Identify which cell holds the provided text, then report its (X, Y) central coordinate. 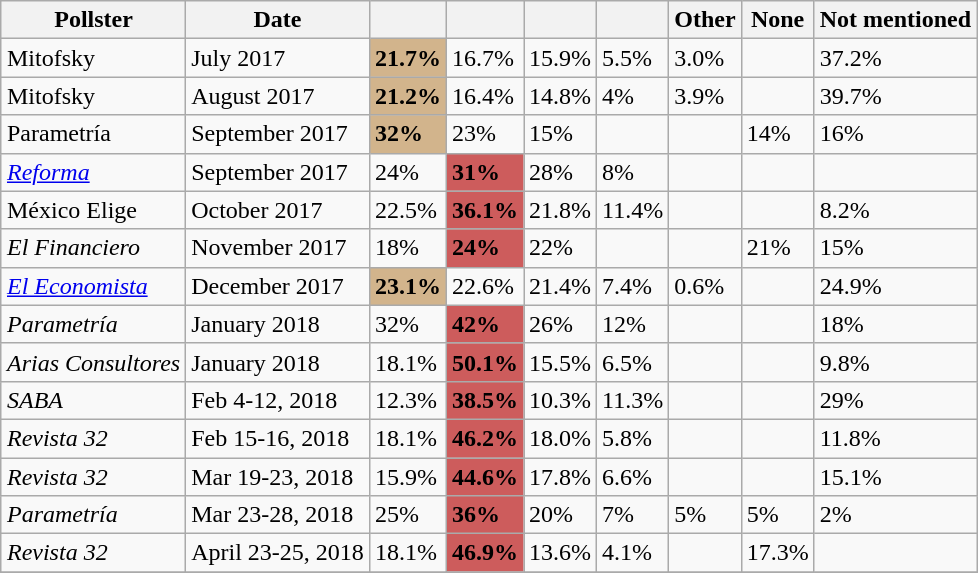
17.3% (778, 553)
14% (778, 134)
3.0% (705, 58)
6.6% (633, 477)
4.1% (633, 553)
44.6% (484, 477)
8.2% (895, 210)
23.1% (408, 286)
8% (633, 172)
16.7% (484, 58)
39.7% (895, 96)
5.5% (633, 58)
November 2017 (278, 248)
37.2% (895, 58)
December 2017 (278, 286)
31% (484, 172)
Reforma (93, 172)
22.6% (484, 286)
10.3% (560, 400)
46.9% (484, 553)
Mar 19-23, 2018 (278, 477)
13.6% (560, 553)
11.3% (633, 400)
México Elige (93, 210)
18.0% (560, 438)
24.9% (895, 286)
None (778, 20)
16% (895, 134)
12% (633, 324)
Arias Consultores (93, 362)
11.4% (633, 210)
36% (484, 515)
Mar 23-28, 2018 (278, 515)
50.1% (484, 362)
15.5% (560, 362)
April 23-25, 2018 (278, 553)
16.4% (484, 96)
15.1% (895, 477)
4% (633, 96)
7% (633, 515)
Other (705, 20)
17.8% (560, 477)
21.7% (408, 58)
29% (895, 400)
0.6% (705, 286)
42% (484, 324)
38.5% (484, 400)
11.8% (895, 438)
26% (560, 324)
21% (778, 248)
12.3% (408, 400)
Pollster (93, 20)
21.8% (560, 210)
October 2017 (278, 210)
22% (560, 248)
Not mentioned (895, 20)
36.1% (484, 210)
El Financiero (93, 248)
August 2017 (278, 96)
9.8% (895, 362)
28% (560, 172)
5.8% (633, 438)
21.4% (560, 286)
2% (895, 515)
7.4% (633, 286)
21.2% (408, 96)
SABA (93, 400)
El Economista (93, 286)
46.2% (484, 438)
25% (408, 515)
6.5% (633, 362)
Feb 15-16, 2018 (278, 438)
23% (484, 134)
14.8% (560, 96)
22.5% (408, 210)
20% (560, 515)
3.9% (705, 96)
July 2017 (278, 58)
Date (278, 20)
Feb 4-12, 2018 (278, 400)
